Return (x, y) of the center of cell containing provided text 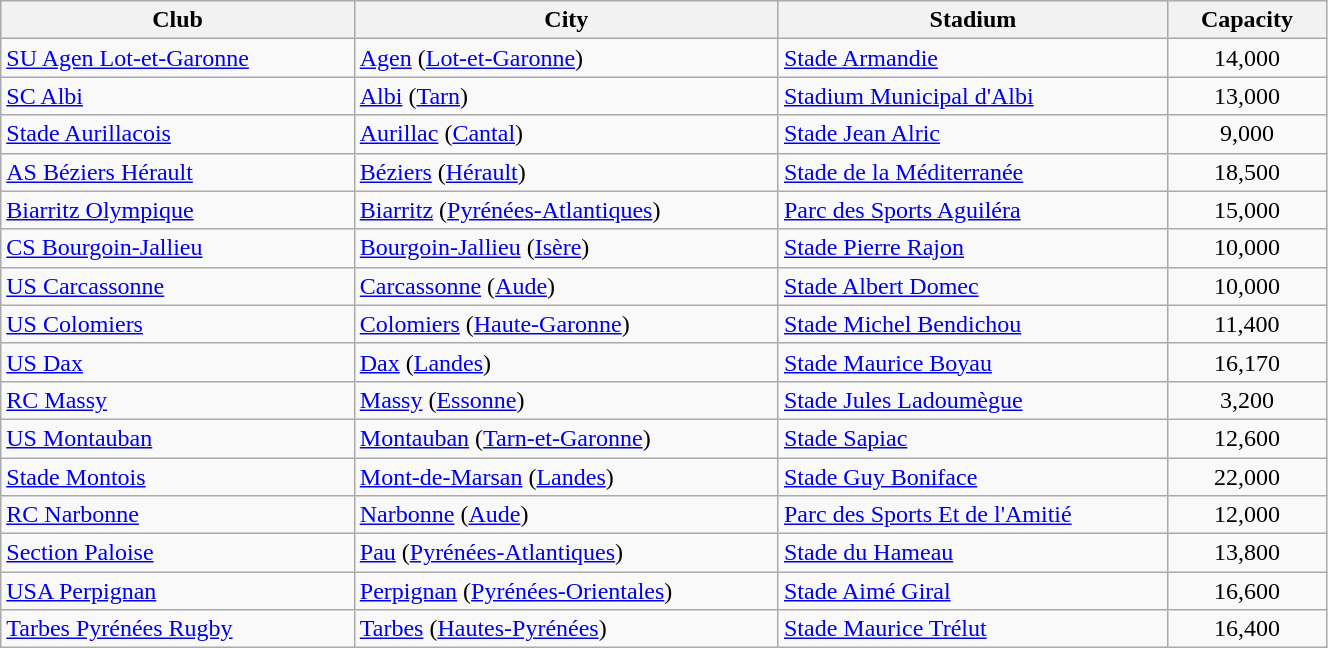
Stadium Municipal d'Albi (972, 96)
AS Béziers Hérault (178, 172)
22,000 (1246, 477)
3,200 (1246, 400)
13,000 (1246, 96)
Club (178, 20)
Bourgoin-Jallieu (Isère) (566, 248)
14,000 (1246, 58)
Parc des Sports Et de l'Amitié (972, 515)
Biarritz Olympique (178, 210)
13,800 (1246, 553)
Stade Pierre Rajon (972, 248)
11,400 (1246, 324)
Stade Michel Bendichou (972, 324)
15,000 (1246, 210)
Colomiers (Haute-Garonne) (566, 324)
Stade Montois (178, 477)
USA Perpignan (178, 591)
RC Narbonne (178, 515)
Stade Jules Ladoumègue (972, 400)
Stade Guy Boniface (972, 477)
Narbonne (Aude) (566, 515)
16,600 (1246, 591)
Albi (Tarn) (566, 96)
9,000 (1246, 134)
Pau (Pyrénées-Atlantiques) (566, 553)
Mont-de-Marsan (Landes) (566, 477)
Agen (Lot-et-Garonne) (566, 58)
US Carcassonne (178, 286)
Stade Jean Alric (972, 134)
12,000 (1246, 515)
Tarbes (Hautes-Pyrénées) (566, 629)
CS Bourgoin-Jallieu (178, 248)
Stade Maurice Boyau (972, 362)
Carcassonne (Aude) (566, 286)
US Colomiers (178, 324)
Stade du Hameau (972, 553)
16,170 (1246, 362)
12,600 (1246, 438)
RC Massy (178, 400)
US Montauban (178, 438)
Biarritz (Pyrénées-Atlantiques) (566, 210)
Massy (Essonne) (566, 400)
Stade de la Méditerranée (972, 172)
Stade Albert Domec (972, 286)
Section Paloise (178, 553)
Stade Aurillacois (178, 134)
Stadium (972, 20)
Stade Maurice Trélut (972, 629)
Stade Aimé Giral (972, 591)
Béziers (Hérault) (566, 172)
Tarbes Pyrénées Rugby (178, 629)
Stade Sapiac (972, 438)
US Dax (178, 362)
Dax (Landes) (566, 362)
SC Albi (178, 96)
Montauban (Tarn-et-Garonne) (566, 438)
Capacity (1246, 20)
16,400 (1246, 629)
Parc des Sports Aguiléra (972, 210)
Aurillac (Cantal) (566, 134)
18,500 (1246, 172)
SU Agen Lot-et-Garonne (178, 58)
Perpignan (Pyrénées-Orientales) (566, 591)
City (566, 20)
Stade Armandie (972, 58)
